From the cell containing the given text, extract its center point as [x, y] coordinate. 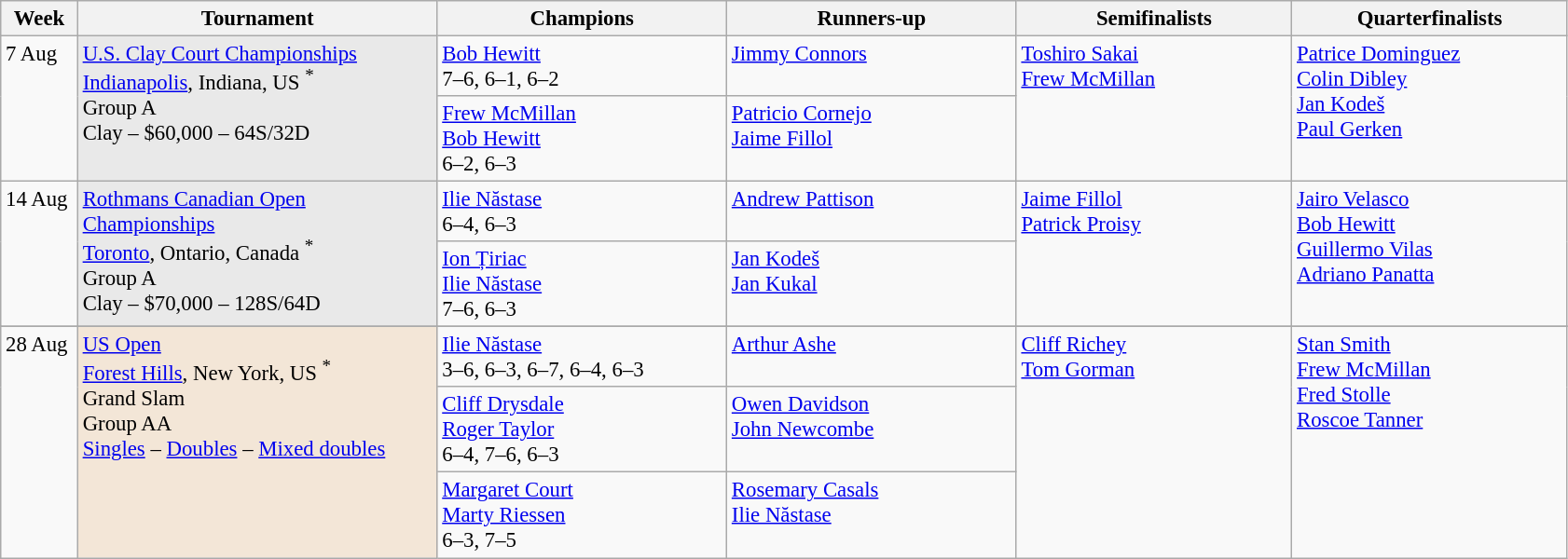
Week [39, 19]
Ion Țiriac Ilie Năstase 7–6, 6–3 [582, 284]
Tournament [257, 19]
Ilie Năstase 3–6, 6–3, 6–7, 6–4, 6–3 [582, 358]
Owen Davidson John Newcombe [873, 430]
Semifinalists [1154, 19]
Jan Kodeš Jan Kukal [873, 284]
Rothmans Canadian Open Championships Toronto, Ontario, Canada * Group A Clay – $70,000 – 128S/64D [257, 254]
Quarterfinalists [1430, 19]
Margaret Court Marty Riessen 6–3, 7–5 [582, 515]
14 Aug [39, 254]
Stan Smith Frew McMillan Fred Stolle Roscoe Tanner [1430, 443]
7 Aug [39, 109]
Runners-up [873, 19]
Andrew Pattison [873, 212]
28 Aug [39, 443]
Arthur Ashe [873, 358]
Jaime Fillol Patrick Proisy [1154, 254]
Frew McMillan Bob Hewitt 6–2, 6–3 [582, 139]
Rosemary Casals Ilie Năstase [873, 515]
Patrice Dominguez Colin Dibley Jan Kodeš Paul Gerken [1430, 109]
Champions [582, 19]
US Open Forest Hills, New York, US * Grand Slam Group AA Singles – Doubles – Mixed doubles [257, 443]
Toshiro Sakai Frew McMillan [1154, 109]
Jimmy Connors [873, 67]
Bob Hewitt 7–6, 6–1, 6–2 [582, 67]
Jairo Velasco Bob Hewitt Guillermo Vilas Adriano Panatta [1430, 254]
Cliff Drysdale Roger Taylor 6–4, 7–6, 6–3 [582, 430]
Ilie Năstase 6–4, 6–3 [582, 212]
Patricio Cornejo Jaime Fillol [873, 139]
U.S. Clay Court Championships Indianapolis, Indiana, US * Group A Clay – $60,000 – 64S/32D [257, 109]
Cliff Richey Tom Gorman [1154, 443]
